Capture the cell that displays the provided text and extract its (x, y) central coordinate. 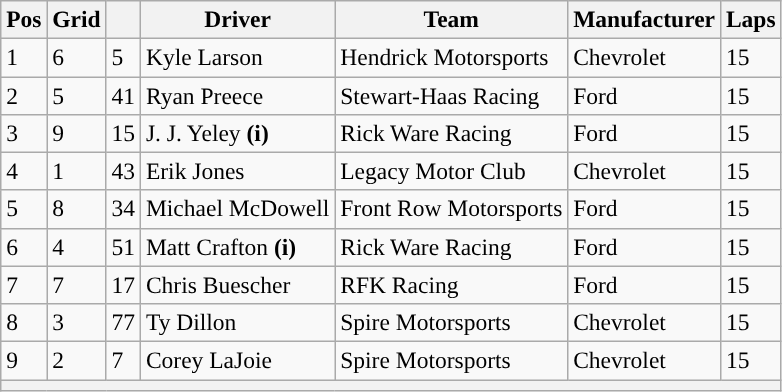
Driver (237, 19)
Stewart-Haas Racing (452, 95)
Legacy Motor Club (452, 171)
Ryan Preece (237, 95)
Team (452, 19)
Erik Jones (237, 171)
Hendrick Motorsports (452, 57)
43 (123, 171)
Chris Buescher (237, 285)
51 (123, 247)
Front Row Motorsports (452, 209)
J. J. Yeley (i) (237, 133)
Ty Dillon (237, 322)
41 (123, 95)
Pos (24, 19)
RFK Racing (452, 285)
Grid (76, 19)
Corey LaJoie (237, 360)
34 (123, 209)
Laps (750, 19)
17 (123, 285)
Kyle Larson (237, 57)
Manufacturer (644, 19)
77 (123, 322)
Michael McDowell (237, 209)
Matt Crafton (i) (237, 247)
